From the cell containing the given text, extract its center point as [x, y] coordinate. 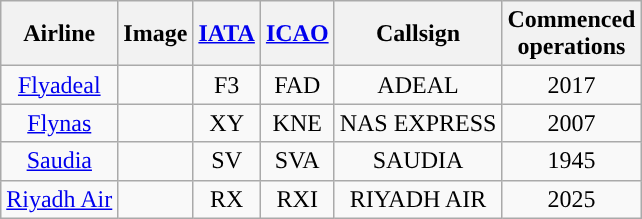
Callsign [418, 34]
Flynas [60, 123]
2025 [572, 199]
2007 [572, 123]
Image [156, 34]
RIYADH AIR [418, 199]
SV [227, 161]
NAS EXPRESS [418, 123]
Saudia [60, 161]
ICAO [297, 34]
Commencedoperations [572, 34]
RX [227, 199]
Flyadeal [60, 85]
IATA [227, 34]
2017 [572, 85]
FAD [297, 85]
XY [227, 123]
SAUDIA [418, 161]
F3 [227, 85]
RXI [297, 199]
SVA [297, 161]
Riyadh Air [60, 199]
KNE [297, 123]
Airline [60, 34]
1945 [572, 161]
ADEAL [418, 85]
